Identify which cell holds the provided text, then report its [X, Y] central coordinate. 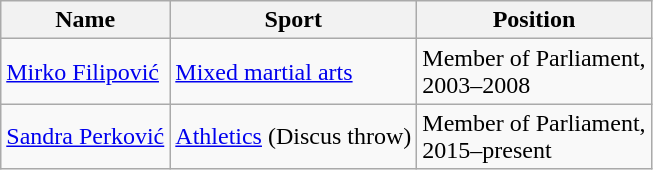
Athletics (Discus throw) [294, 136]
Name [86, 20]
Member of Parliament,2003–2008 [534, 72]
Sport [294, 20]
Member of Parliament,2015–present [534, 136]
Sandra Perković [86, 136]
Position [534, 20]
Mirko Filipović [86, 72]
Mixed martial arts [294, 72]
